Identify which cell holds the provided text, then report its (x, y) central coordinate. 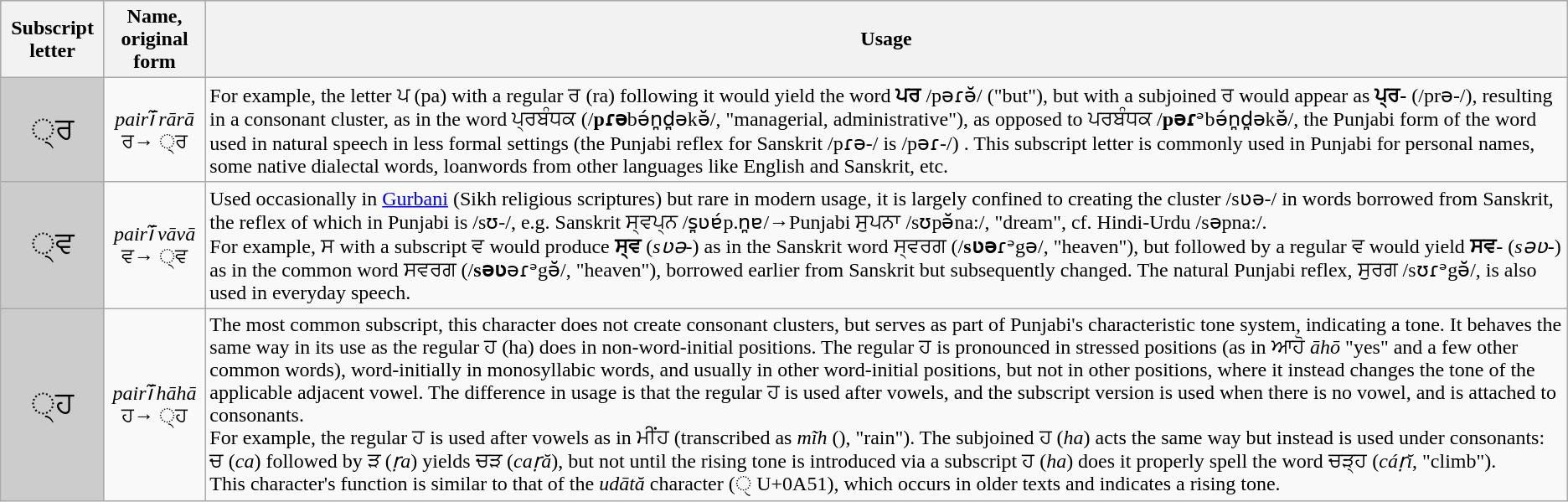
Usage (886, 39)
੍ਹ (53, 404)
Name, original form (154, 39)
੍ਰ (53, 130)
pairī̃ hāhāਹ→ ੍ਹ (154, 404)
Subscript letter (53, 39)
pairī̃ rārāਰ→ ੍ਰ (154, 130)
pairī̃ vāvāਵ→ ੍ਵ (154, 245)
੍ਵ (53, 245)
